Identify which cell holds the provided text, then report its (x, y) central coordinate. 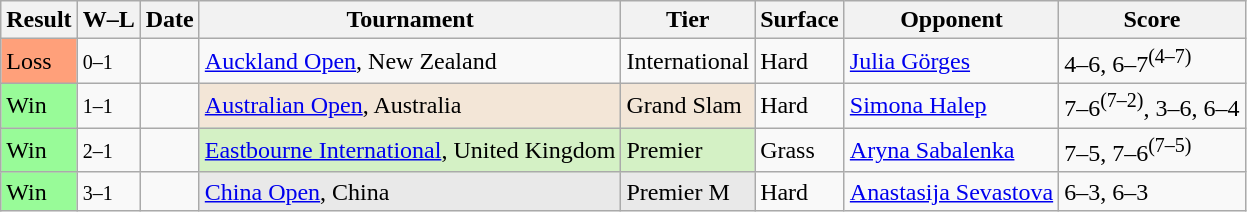
Premier (688, 150)
Grand Slam (688, 106)
7–5, 7–6(7–5) (1152, 150)
Score (1152, 20)
Grass (800, 150)
6–3, 6–3 (1152, 191)
International (688, 62)
Julia Görges (951, 62)
W–L (108, 20)
Eastbourne International, United Kingdom (410, 150)
Premier M (688, 191)
Result (39, 20)
2–1 (108, 150)
Tournament (410, 20)
Tier (688, 20)
4–6, 6–7(4–7) (1152, 62)
Simona Halep (951, 106)
Loss (39, 62)
China Open, China (410, 191)
Surface (800, 20)
Opponent (951, 20)
Date (170, 20)
0–1 (108, 62)
3–1 (108, 191)
7–6(7–2), 3–6, 6–4 (1152, 106)
1–1 (108, 106)
Anastasija Sevastova (951, 191)
Aryna Sabalenka (951, 150)
Australian Open, Australia (410, 106)
Auckland Open, New Zealand (410, 62)
